Capture the cell that displays the provided text and extract its [x, y] central coordinate. 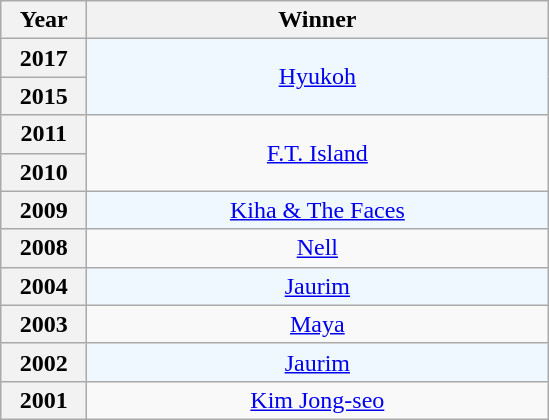
Year [44, 20]
2011 [44, 134]
2002 [44, 362]
Maya [318, 324]
2015 [44, 96]
Nell [318, 248]
F.T. Island [318, 153]
2001 [44, 400]
2003 [44, 324]
Winner [318, 20]
2010 [44, 172]
2004 [44, 286]
Kiha & The Faces [318, 210]
2017 [44, 58]
Kim Jong-seo [318, 400]
Hyukoh [318, 77]
2009 [44, 210]
2008 [44, 248]
